Locate the cell with the specified text and output its (x, y) center coordinate. 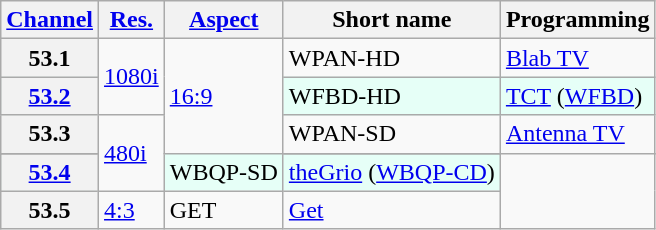
TCT (WFBD) (578, 96)
Blab TV (578, 58)
theGrio (WBQP-CD) (392, 172)
WBQP-SD (224, 172)
16:9 (224, 96)
Res. (132, 20)
53.1 (50, 58)
4:3 (132, 210)
WPAN-SD (392, 134)
53.3 (50, 134)
53.2 (50, 96)
WPAN-HD (392, 58)
53.5 (50, 210)
Antenna TV (578, 134)
Channel (50, 20)
1080i (132, 77)
GET (224, 210)
480i (132, 153)
53.4 (50, 172)
Programming (578, 20)
Get (392, 210)
Aspect (224, 20)
Short name (392, 20)
WFBD-HD (392, 96)
